Capture the cell that displays the provided text and extract its (x, y) central coordinate. 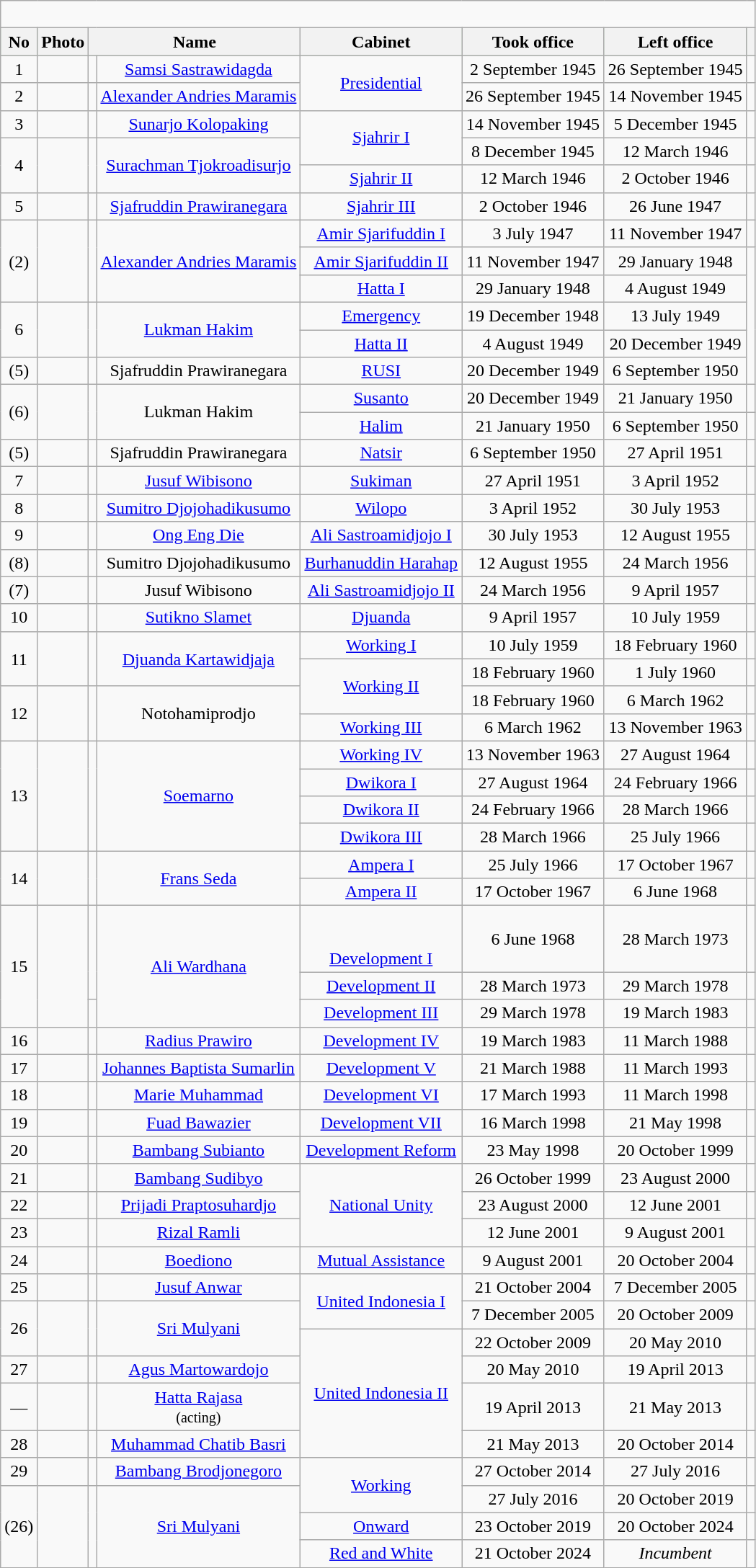
Working III (381, 727)
13 July 1949 (675, 316)
11 (19, 659)
20 October 2004 (675, 1260)
20 October 2014 (675, 1444)
Burhanuddin Harahap (381, 563)
Onward (381, 1526)
United Indonesia II (381, 1394)
19 December 1948 (533, 316)
Ali Sastroamidjojo I (381, 535)
Natsir (381, 453)
United Indonesia I (381, 1301)
(26) (19, 1526)
Development II (381, 986)
16 March 1998 (533, 1123)
(2) (19, 261)
21 March 1988 (533, 1068)
23 October 2019 (533, 1526)
Bambang Subianto (199, 1150)
Working (381, 1485)
Jusuf Anwar (199, 1288)
27 October 2014 (533, 1471)
20 October 2024 (675, 1526)
6 (19, 329)
Dwikora I (381, 782)
Presidential (381, 83)
Marie Muhammad (199, 1095)
10 (19, 618)
28 (19, 1444)
Frans Seda (199, 878)
24 (19, 1260)
Ali Sastroamidjojo II (381, 590)
5 (19, 206)
Sukiman (381, 481)
Sjahrir I (381, 138)
8 (19, 508)
13 (19, 796)
Ampera II (381, 892)
Development I (381, 939)
2 (19, 97)
21 May 1998 (675, 1123)
Bambang Sudibyo (199, 1177)
Muhammad Chatib Basri (199, 1444)
12 (19, 713)
Red and White (381, 1554)
Took office (533, 42)
(8) (19, 563)
21 (19, 1177)
Rizal Ramli (199, 1232)
Amir Sjarifuddin I (381, 233)
Djuanda Kartawidjaja (199, 659)
Amir Sjarifuddin II (381, 261)
Sjahrir III (381, 206)
(7) (19, 590)
Bambang Brodjonegoro (199, 1471)
23 May 1998 (533, 1150)
Mutual Assistance (381, 1260)
9 (19, 535)
29 (19, 1471)
No (19, 42)
20 (19, 1150)
26 June 1947 (675, 206)
21 October 2024 (533, 1554)
Cabinet (381, 42)
Djuanda (381, 618)
1 (19, 69)
— (19, 1407)
Incumbent (675, 1554)
Hatta I (381, 288)
15 (19, 966)
11 March 1988 (675, 1041)
Notohamiprodjo (199, 713)
20 October 2009 (675, 1315)
20 October 2019 (675, 1499)
Boediono (199, 1260)
26 October 1999 (533, 1177)
18 (19, 1095)
11 March 1993 (675, 1068)
(6) (19, 412)
22 October 2009 (533, 1342)
27 (19, 1370)
Hatta II (381, 344)
Samsi Sastrawidagda (199, 69)
Ali Wardhana (199, 966)
Johannes Baptista Sumarlin (199, 1068)
Sunarjo Kolopaking (199, 124)
23 (19, 1232)
Sutikno Slamet (199, 618)
1 July 1960 (675, 672)
Dwikora II (381, 810)
Development V (381, 1068)
Prijadi Praptosuhardjo (199, 1205)
Working I (381, 645)
Development Reform (381, 1150)
Name (195, 42)
Surachman Tjokroadisurjo (199, 165)
Development VII (381, 1123)
Dwikora III (381, 837)
Ong Eng Die (199, 535)
Wilopo (381, 508)
17 (19, 1068)
Susanto (381, 398)
22 (19, 1205)
2 September 1945 (533, 69)
5 December 1945 (675, 124)
Soemarno (199, 796)
3 (19, 124)
20 October 1999 (675, 1150)
3 July 1947 (533, 233)
Development VI (381, 1095)
Radius Prawiro (199, 1041)
14 (19, 878)
Photo (63, 42)
Agus Martowardojo (199, 1370)
11 March 1998 (675, 1095)
Sjahrir II (381, 179)
8 December 1945 (533, 151)
26 (19, 1329)
Left office (675, 42)
17 March 1993 (533, 1095)
National Unity (381, 1205)
Working II (381, 686)
16 (19, 1041)
Working IV (381, 754)
Hatta Rajasa(acting) (199, 1407)
7 (19, 481)
RUSI (381, 371)
Fuad Bawazier (199, 1123)
Development III (381, 1013)
Emergency (381, 316)
19 (19, 1123)
Halim (381, 426)
Development IV (381, 1041)
Ampera I (381, 865)
25 (19, 1288)
21 October 2004 (533, 1288)
4 (19, 165)
